Return the [X, Y] coordinate for the center point of the cell that contains the specified text.  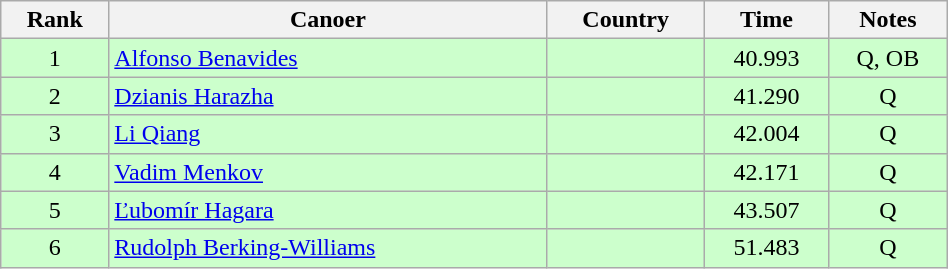
1 [55, 58]
40.993 [766, 58]
Rudolph Berking-Williams [328, 248]
3 [55, 134]
Country [626, 20]
43.507 [766, 210]
2 [55, 96]
Notes [888, 20]
42.004 [766, 134]
Canoer [328, 20]
4 [55, 172]
Time [766, 20]
51.483 [766, 248]
5 [55, 210]
Rank [55, 20]
Li Qiang [328, 134]
6 [55, 248]
41.290 [766, 96]
Dzianis Harazha [328, 96]
Alfonso Benavides [328, 58]
Q, OB [888, 58]
42.171 [766, 172]
Vadim Menkov [328, 172]
Ľubomír Hagara [328, 210]
